Detect which cell encompasses the target text, then output its (X, Y) center coordinate. 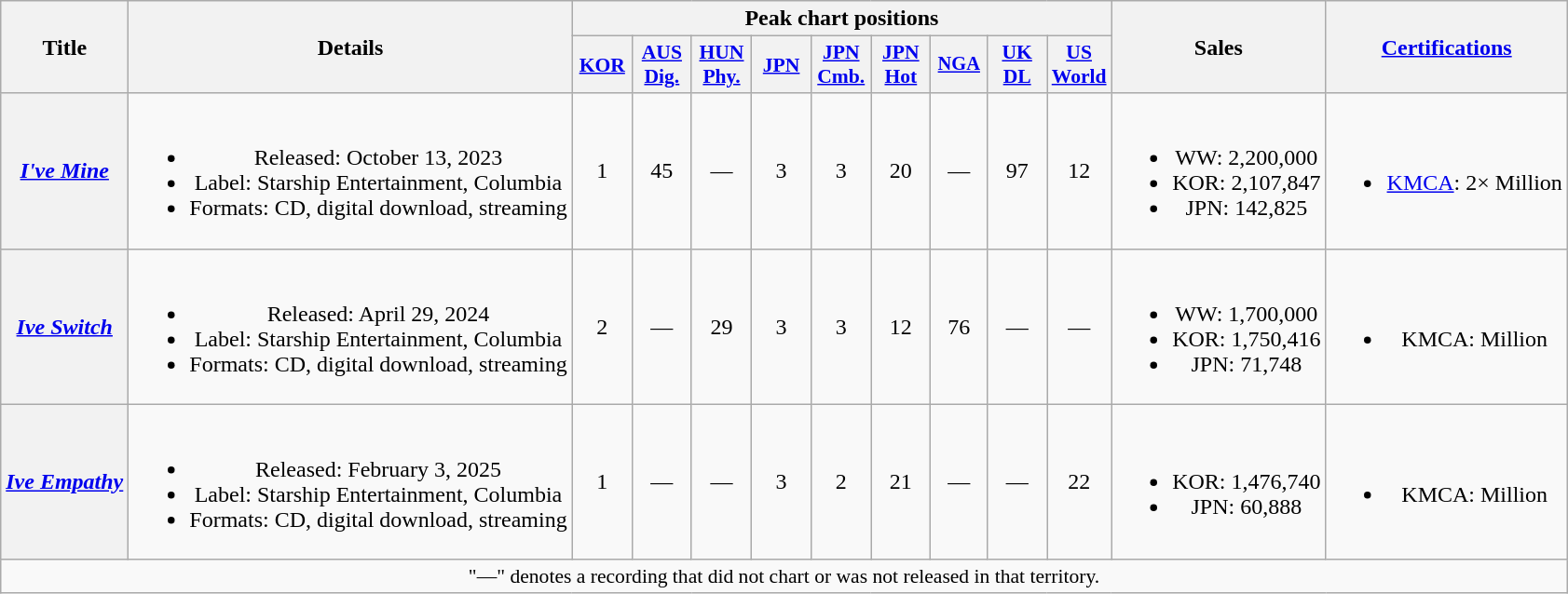
22 (1079, 482)
Released: October 13, 2023Label: Starship Entertainment, ColumbiaFormats: CD, digital download, streaming (350, 171)
WW: 1,700,000KOR: 1,750,416JPN: 71,748 (1219, 326)
JPN (782, 65)
97 (1017, 171)
JPNHot (901, 65)
20 (901, 171)
HUNPhy. (721, 65)
NGA (960, 65)
21 (901, 482)
Ive Empathy (65, 482)
KOR: 1,476,740JPN: 60,888 (1219, 482)
29 (721, 326)
KOR (602, 65)
I've Mine (65, 171)
USWorld (1079, 65)
Released: April 29, 2024Label: Starship Entertainment, ColumbiaFormats: CD, digital download, streaming (350, 326)
Sales (1219, 47)
KMCA: 2× Million (1446, 171)
"—" denotes a recording that did not chart or was not released in that territory. (784, 576)
AUSDig. (661, 65)
Released: February 3, 2025Label: Starship Entertainment, ColumbiaFormats: CD, digital download, streaming (350, 482)
UKDL (1017, 65)
Peak chart positions (841, 19)
76 (960, 326)
Title (65, 47)
Details (350, 47)
Certifications (1446, 47)
JPNCmb. (841, 65)
45 (661, 171)
WW: 2,200,000KOR: 2,107,847JPN: 142,825 (1219, 171)
Ive Switch (65, 326)
